Output the [X, Y] coordinate of the center of the cell containing the given text.  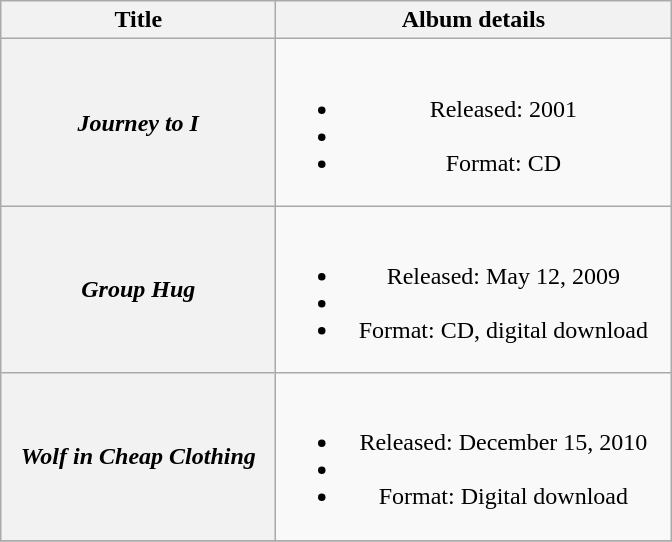
Released: December 15, 2010Format: Digital download [474, 456]
Released: May 12, 2009Format: CD, digital download [474, 290]
Wolf in Cheap Clothing [138, 456]
Group Hug [138, 290]
Title [138, 20]
Released: 2001Format: CD [474, 122]
Album details [474, 20]
Journey to I [138, 122]
